Provide the [X, Y] coordinate of the cell's center where the given text is located.  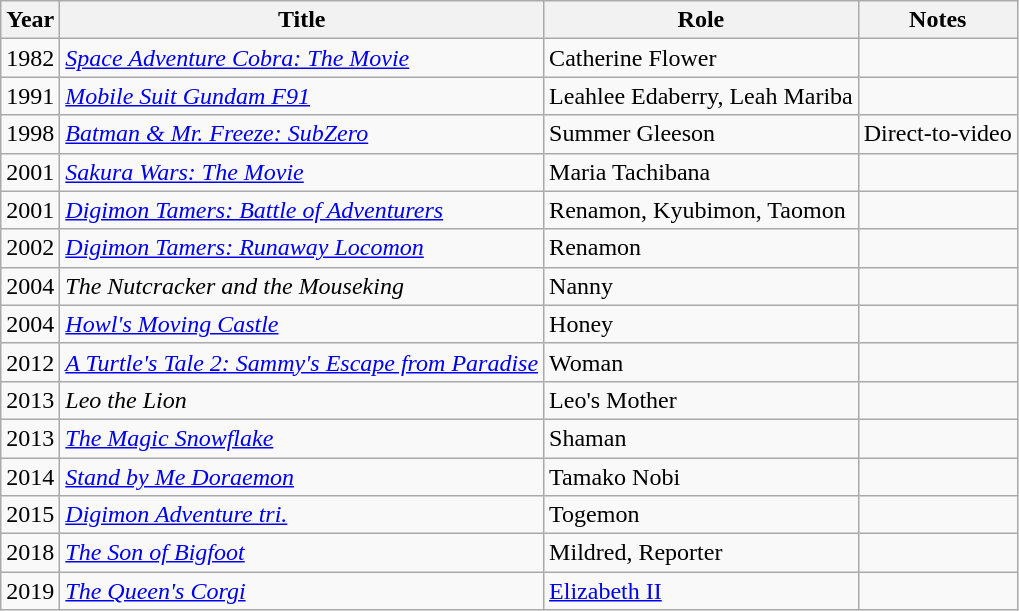
Catherine Flower [702, 58]
Space Adventure Cobra: The Movie [302, 58]
1982 [30, 58]
Leo the Lion [302, 400]
Howl's Moving Castle [302, 324]
Maria Tachibana [702, 172]
Nanny [702, 286]
Togemon [702, 515]
Batman & Mr. Freeze: SubZero [302, 134]
The Son of Bigfoot [302, 553]
Stand by Me Doraemon [302, 477]
Shaman [702, 438]
1998 [30, 134]
The Queen's Corgi [302, 591]
Direct-to-video [938, 134]
Summer Gleeson [702, 134]
Honey [702, 324]
Notes [938, 20]
Renamon [702, 248]
Elizabeth II [702, 591]
1991 [30, 96]
2018 [30, 553]
Leo's Mother [702, 400]
Mobile Suit Gundam F91 [302, 96]
Leahlee Edaberry, Leah Mariba [702, 96]
Tamako Nobi [702, 477]
2012 [30, 362]
Role [702, 20]
Mildred, Reporter [702, 553]
Sakura Wars: The Movie [302, 172]
Digimon Tamers: Runaway Locomon [302, 248]
Title [302, 20]
Year [30, 20]
2019 [30, 591]
The Nutcracker and the Mouseking [302, 286]
A Turtle's Tale 2: Sammy's Escape from Paradise [302, 362]
Digimon Adventure tri. [302, 515]
The Magic Snowflake [302, 438]
Digimon Tamers: Battle of Adventurers [302, 210]
Woman [702, 362]
2015 [30, 515]
Renamon, Kyubimon, Taomon [702, 210]
2014 [30, 477]
2002 [30, 248]
